Search for the cell housing the specified text and yield its (X, Y) center coordinate. 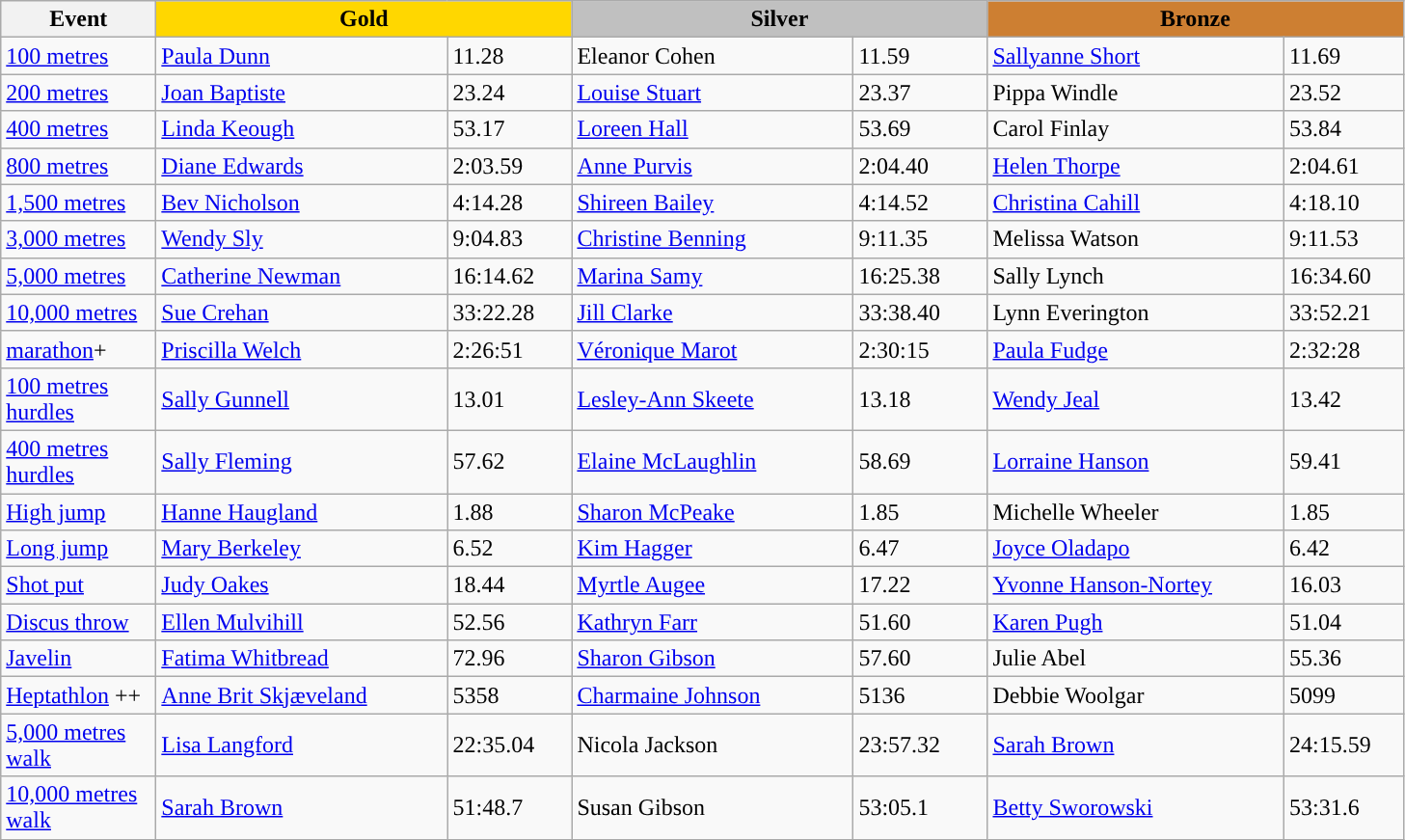
23:57.32 (920, 745)
53.84 (1344, 129)
6.42 (1344, 549)
Javelin (79, 659)
Debbie Woolgar (1136, 695)
2:30:15 (920, 349)
Eleanor Cohen (713, 56)
Bronze (1196, 19)
Lisa Langford (302, 745)
4:14.28 (509, 203)
Heptathlon ++ (79, 695)
11.28 (509, 56)
10,000 metres walk (79, 808)
Loreen Hall (713, 129)
17.22 (920, 585)
Julie Abel (1136, 659)
Nicola Jackson (713, 745)
Jill Clarke (713, 312)
Discus throw (79, 622)
Sharon McPeake (713, 512)
Elaine McLaughlin (713, 461)
57.62 (509, 461)
Sally Gunnell (302, 399)
52.56 (509, 622)
11.59 (920, 56)
53:31.6 (1344, 808)
400 metres hurdles (79, 461)
16:25.38 (920, 276)
marathon+ (79, 349)
Joyce Oladapo (1136, 549)
Sally Lynch (1136, 276)
Christine Benning (713, 239)
Bev Nicholson (302, 203)
Yvonne Hanson-Nortey (1136, 585)
9:11.35 (920, 239)
800 metres (79, 166)
Sue Crehan (302, 312)
53.69 (920, 129)
51.04 (1344, 622)
2:03.59 (509, 166)
58.69 (920, 461)
33:38.40 (920, 312)
Kim Hagger (713, 549)
16:14.62 (509, 276)
Charmaine Johnson (713, 695)
Event (79, 19)
6.52 (509, 549)
51.60 (920, 622)
Myrtle Augee (713, 585)
59.41 (1344, 461)
Melissa Watson (1136, 239)
Diane Edwards (302, 166)
High jump (79, 512)
Priscilla Welch (302, 349)
10,000 metres (79, 312)
Susan Gibson (713, 808)
Long jump (79, 549)
Michelle Wheeler (1136, 512)
Anne Purvis (713, 166)
11.69 (1344, 56)
400 metres (79, 129)
Sallyanne Short (1136, 56)
Carol Finlay (1136, 129)
23.52 (1344, 93)
51:48.7 (509, 808)
2:04.61 (1344, 166)
Mary Berkeley (302, 549)
24:15.59 (1344, 745)
Ellen Mulvihill (302, 622)
4:14.52 (920, 203)
3,000 metres (79, 239)
72.96 (509, 659)
200 metres (79, 93)
2:32:28 (1344, 349)
5,000 metres (79, 276)
Christina Cahill (1136, 203)
Paula Fudge (1136, 349)
100 metres hurdles (79, 399)
57.60 (920, 659)
1,500 metres (79, 203)
13.42 (1344, 399)
18.44 (509, 585)
5,000 metres walk (79, 745)
Hanne Haugland (302, 512)
Sharon Gibson (713, 659)
23.24 (509, 93)
1.88 (509, 512)
Helen Thorpe (1136, 166)
Lynn Everington (1136, 312)
Linda Keough (302, 129)
5136 (920, 695)
Shot put (79, 585)
16:34.60 (1344, 276)
Louise Stuart (713, 93)
33:52.21 (1344, 312)
Karen Pugh (1136, 622)
Catherine Newman (302, 276)
9:11.53 (1344, 239)
Kathryn Farr (713, 622)
Paula Dunn (302, 56)
2:26:51 (509, 349)
13.01 (509, 399)
Sally Fleming (302, 461)
6.47 (920, 549)
Shireen Bailey (713, 203)
Wendy Sly (302, 239)
55.36 (1344, 659)
Gold (365, 19)
2:04.40 (920, 166)
13.18 (920, 399)
Lesley-Ann Skeete (713, 399)
Joan Baptiste (302, 93)
53:05.1 (920, 808)
33:22.28 (509, 312)
4:18.10 (1344, 203)
Lorraine Hanson (1136, 461)
23.37 (920, 93)
16.03 (1344, 585)
22:35.04 (509, 745)
5358 (509, 695)
Silver (779, 19)
Wendy Jeal (1136, 399)
Judy Oakes (302, 585)
Fatima Whitbread (302, 659)
Anne Brit Skjæveland (302, 695)
Marina Samy (713, 276)
Pippa Windle (1136, 93)
Betty Sworowski (1136, 808)
9:04.83 (509, 239)
5099 (1344, 695)
53.17 (509, 129)
100 metres (79, 56)
Véronique Marot (713, 349)
